Identify which cell holds the provided text, then report its (x, y) central coordinate. 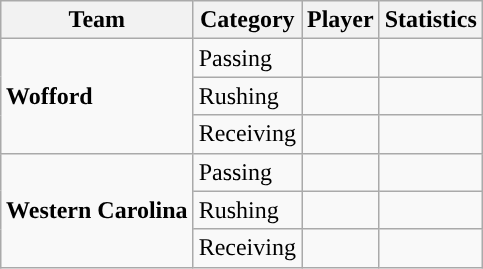
Wofford (98, 96)
Western Carolina (98, 210)
Category (247, 20)
Player (341, 20)
Team (98, 20)
Statistics (430, 20)
